Determine the (X, Y) coordinate at the center of the cell enclosing the given text.  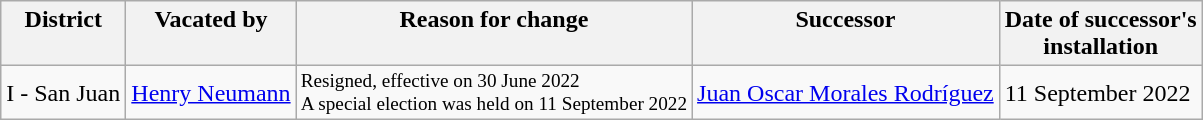
District (64, 34)
Vacated by (211, 34)
Resigned, effective on 30 June 2022 A special election was held on 11 September 2022 (494, 93)
Reason for change (494, 34)
Henry Neumann (211, 93)
11 September 2022 (1100, 93)
Date of successor'sinstallation (1100, 34)
I - San Juan (64, 93)
Successor (846, 34)
Juan Oscar Morales Rodríguez (846, 93)
